Extract the [X, Y] coordinate from the center of the cell holding the provided text.  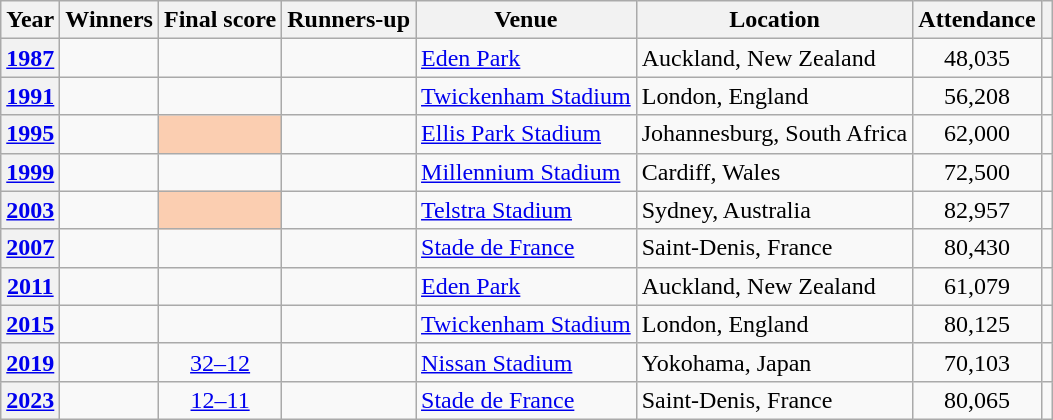
80,430 [977, 248]
1987 [30, 58]
Attendance [977, 20]
62,000 [977, 134]
Cardiff, Wales [774, 172]
Winners [110, 20]
80,065 [977, 400]
32–12 [220, 362]
70,103 [977, 362]
Venue [526, 20]
Millennium Stadium [526, 172]
Yokohama, Japan [774, 362]
1995 [30, 134]
Final score [220, 20]
Runners-up [349, 20]
2003 [30, 210]
2023 [30, 400]
2011 [30, 286]
Year [30, 20]
12–11 [220, 400]
82,957 [977, 210]
48,035 [977, 58]
Johannesburg, South Africa [774, 134]
1991 [30, 96]
2007 [30, 248]
2015 [30, 324]
61,079 [977, 286]
56,208 [977, 96]
80,125 [977, 324]
1999 [30, 172]
Location [774, 20]
Telstra Stadium [526, 210]
Nissan Stadium [526, 362]
72,500 [977, 172]
Sydney, Australia [774, 210]
Ellis Park Stadium [526, 134]
2019 [30, 362]
